Locate the cell with the specified text and output its [X, Y] center coordinate. 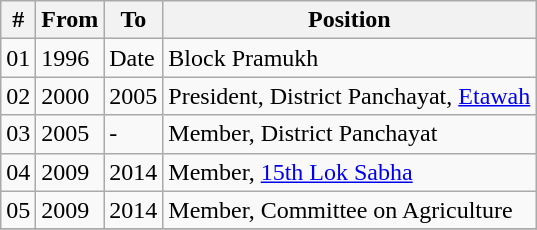
Member, 15th Lok Sabha [350, 172]
President, District Panchayat, Etawah [350, 96]
To [134, 20]
02 [18, 96]
04 [18, 172]
Date [134, 58]
1996 [70, 58]
From [70, 20]
# [18, 20]
Block Pramukh [350, 58]
- [134, 134]
Member, Committee on Agriculture [350, 210]
Position [350, 20]
03 [18, 134]
05 [18, 210]
01 [18, 58]
Member, District Panchayat [350, 134]
2000 [70, 96]
